From the cell containing the given text, extract its center point as (X, Y) coordinate. 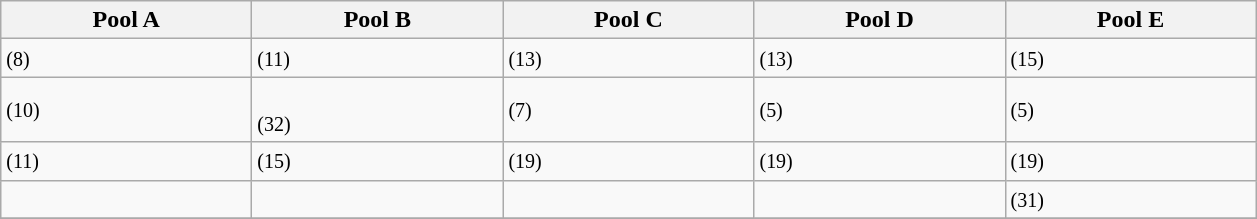
(32) (378, 110)
(10) (126, 110)
(31) (1130, 199)
Pool C (628, 20)
(7) (628, 110)
Pool A (126, 20)
(8) (126, 58)
Pool D (880, 20)
Pool B (378, 20)
Pool E (1130, 20)
